Return (X, Y) of the center of cell containing provided text 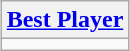
Best Player (65, 20)
